Return the [X, Y] coordinate for the center point of the cell that contains the specified text.  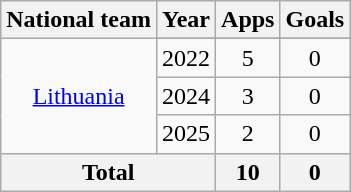
5 [248, 58]
2025 [186, 134]
3 [248, 96]
2024 [186, 96]
2022 [186, 58]
National team [79, 20]
Lithuania [79, 96]
2 [248, 134]
Apps [248, 20]
Goals [315, 20]
Total [108, 172]
10 [248, 172]
Year [186, 20]
